Extract the (x, y) coordinate from the center of the cell holding the provided text.  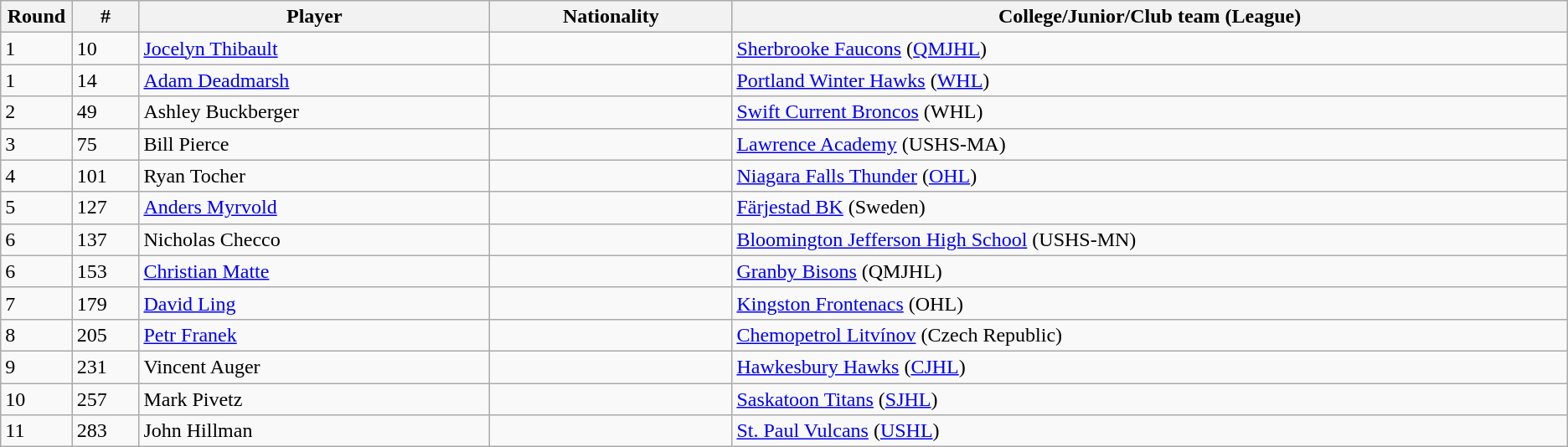
Swift Current Broncos (WHL) (1149, 112)
205 (106, 335)
Adam Deadmarsh (315, 80)
David Ling (315, 303)
Nicholas Checco (315, 239)
3 (37, 144)
Player (315, 17)
75 (106, 144)
Bill Pierce (315, 144)
14 (106, 80)
John Hillman (315, 431)
Saskatoon Titans (SJHL) (1149, 399)
Hawkesbury Hawks (CJHL) (1149, 367)
153 (106, 271)
127 (106, 208)
5 (37, 208)
283 (106, 431)
4 (37, 176)
Portland Winter Hawks (WHL) (1149, 80)
Christian Matte (315, 271)
# (106, 17)
137 (106, 239)
Färjestad BK (Sweden) (1149, 208)
Vincent Auger (315, 367)
Granby Bisons (QMJHL) (1149, 271)
College/Junior/Club team (League) (1149, 17)
9 (37, 367)
St. Paul Vulcans (USHL) (1149, 431)
Bloomington Jefferson High School (USHS-MN) (1149, 239)
49 (106, 112)
Sherbrooke Faucons (QMJHL) (1149, 49)
Niagara Falls Thunder (OHL) (1149, 176)
257 (106, 399)
Mark Pivetz (315, 399)
11 (37, 431)
2 (37, 112)
231 (106, 367)
Jocelyn Thibault (315, 49)
Kingston Frontenacs (OHL) (1149, 303)
7 (37, 303)
8 (37, 335)
Petr Franek (315, 335)
Ashley Buckberger (315, 112)
Anders Myrvold (315, 208)
Round (37, 17)
Nationality (611, 17)
179 (106, 303)
101 (106, 176)
Lawrence Academy (USHS-MA) (1149, 144)
Chemopetrol Litvínov (Czech Republic) (1149, 335)
Ryan Tocher (315, 176)
